Capture the cell that displays the provided text and extract its (X, Y) central coordinate. 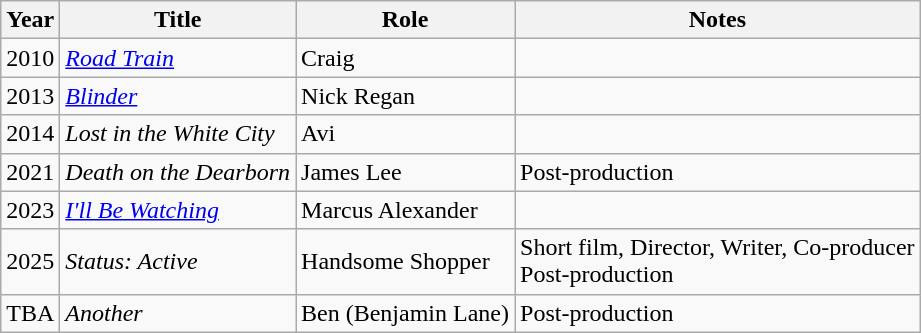
Status: Active (178, 262)
Craig (406, 58)
Death on the Dearborn (178, 172)
James Lee (406, 172)
2010 (30, 58)
I'll Be Watching (178, 210)
Nick Regan (406, 96)
2021 (30, 172)
Short film, Director, Writer, Co-producerPost-production (718, 262)
Road Train (178, 58)
Notes (718, 20)
Lost in the White City (178, 134)
Another (178, 313)
Marcus Alexander (406, 210)
Title (178, 20)
Year (30, 20)
Blinder (178, 96)
Role (406, 20)
2013 (30, 96)
2014 (30, 134)
TBA (30, 313)
Handsome Shopper (406, 262)
Avi (406, 134)
2023 (30, 210)
2025 (30, 262)
Ben (Benjamin Lane) (406, 313)
